Find where the given text appears and provide that cell's center as [X, Y] coordinate. 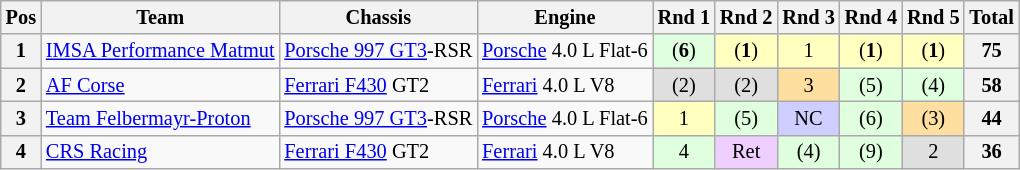
AF Corse [160, 85]
Ret [746, 152]
Rnd 4 [871, 17]
NC [808, 118]
CRS Racing [160, 152]
36 [991, 152]
44 [991, 118]
Rnd 1 [684, 17]
Rnd 3 [808, 17]
Team Felbermayr-Proton [160, 118]
Team [160, 17]
Rnd 5 [933, 17]
Total [991, 17]
Pos [21, 17]
(9) [871, 152]
(3) [933, 118]
58 [991, 85]
Rnd 2 [746, 17]
Engine [564, 17]
75 [991, 51]
IMSA Performance Matmut [160, 51]
Chassis [378, 17]
